Determine the [X, Y] coordinate at the center of the cell enclosing the given text.  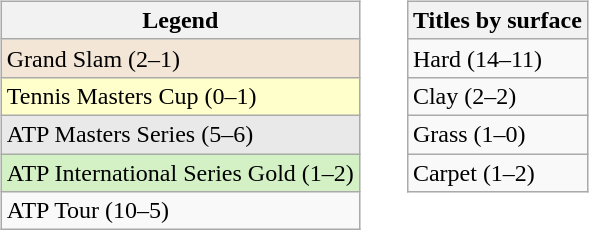
Carpet (1–2) [497, 173]
ATP International Series Gold (1–2) [180, 173]
Tennis Masters Cup (0–1) [180, 96]
Titles by surface [497, 20]
Clay (2–2) [497, 96]
ATP Tour (10–5) [180, 211]
Grand Slam (2–1) [180, 58]
Grass (1–0) [497, 134]
Hard (14–11) [497, 58]
ATP Masters Series (5–6) [180, 134]
Legend [180, 20]
